Scan for the cell matching the given text and deliver its [X, Y] coordinate at center. 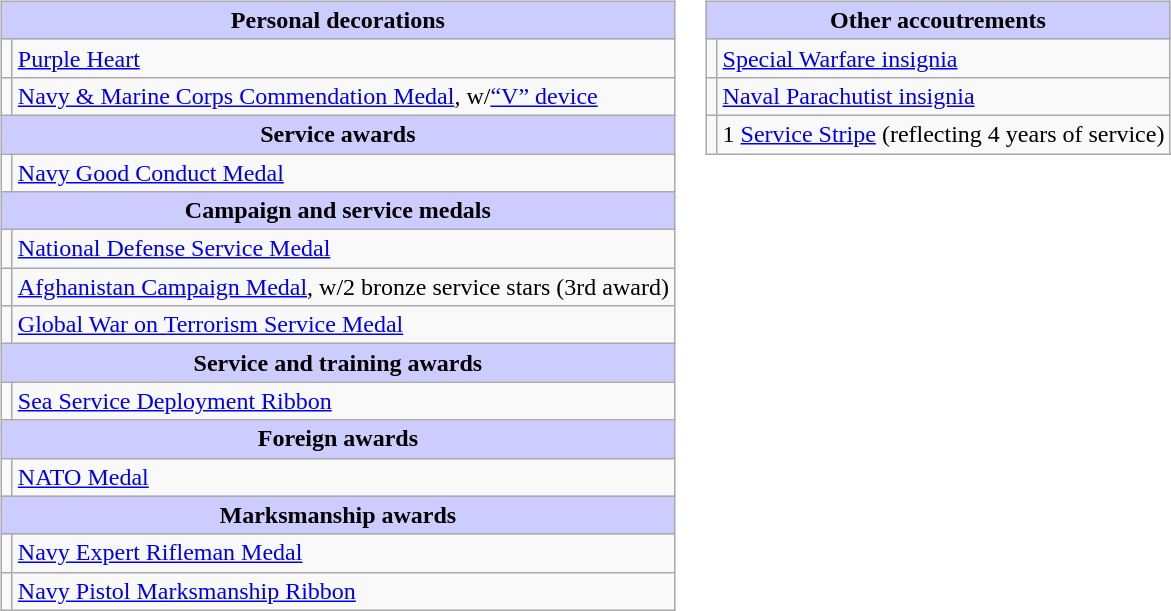
Afghanistan Campaign Medal, w/2 bronze service stars (3rd award) [343, 287]
Navy Good Conduct Medal [343, 173]
Naval Parachutist insignia [944, 96]
National Defense Service Medal [343, 249]
Navy Expert Rifleman Medal [343, 553]
Purple Heart [343, 58]
Marksmanship awards [338, 515]
Personal decorations [338, 20]
Navy & Marine Corps Commendation Medal, w/“V” device [343, 96]
Other accoutrements [938, 20]
Service and training awards [338, 363]
Sea Service Deployment Ribbon [343, 401]
NATO Medal [343, 477]
Campaign and service medals [338, 211]
1 Service Stripe (reflecting 4 years of service) [944, 134]
Foreign awards [338, 439]
Navy Pistol Marksmanship Ribbon [343, 591]
Service awards [338, 134]
Global War on Terrorism Service Medal [343, 325]
Special Warfare insignia [944, 58]
